Output the [X, Y] coordinate of the center of the cell containing the given text.  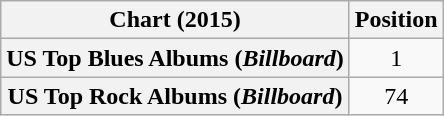
1 [396, 58]
Chart (2015) [176, 20]
Position [396, 20]
US Top Blues Albums (Billboard) [176, 58]
74 [396, 96]
US Top Rock Albums (Billboard) [176, 96]
